Return the (X, Y) coordinate for the center point of the cell that contains the specified text.  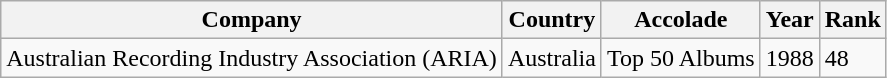
48 (852, 58)
Year (790, 20)
Country (552, 20)
Accolade (680, 20)
Company (252, 20)
Rank (852, 20)
Australia (552, 58)
Australian Recording Industry Association (ARIA) (252, 58)
1988 (790, 58)
Top 50 Albums (680, 58)
